Return [X, Y] of the center of cell containing provided text 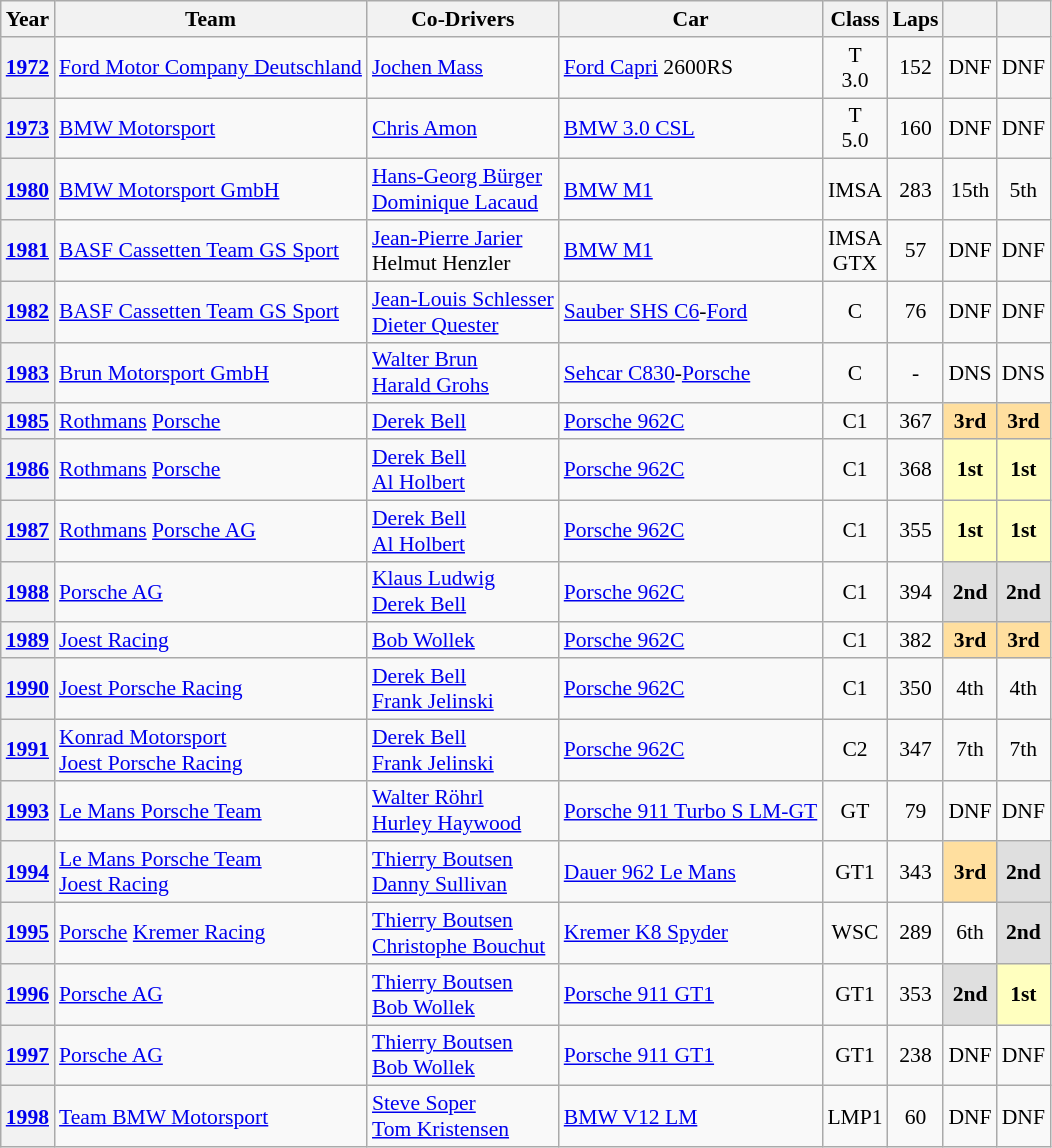
BMW Motorsport GmbH [210, 190]
Jean-Pierre Jarier Helmut Henzler [463, 250]
1987 [28, 530]
Kremer K8 Spyder [691, 934]
1980 [28, 190]
Konrad Motorsport Joest Porsche Racing [210, 750]
79 [916, 810]
1994 [28, 872]
WSC [854, 934]
Brun Motorsport GmbH [210, 372]
1973 [28, 128]
IMSA [854, 190]
BMW 3.0 CSL [691, 128]
Thierry Boutsen Danny Sullivan [463, 872]
Le Mans Porsche Team Joest Racing [210, 872]
Derek Bell [463, 422]
T5.0 [854, 128]
Year [28, 19]
1991 [28, 750]
Joest Porsche Racing [210, 688]
Class [854, 19]
Ford Capri 2600RS [691, 68]
347 [916, 750]
160 [916, 128]
367 [916, 422]
Walter Brun Harald Grohs [463, 372]
Hans-Georg Bürger Dominique Lacaud [463, 190]
1985 [28, 422]
BMW Motorsport [210, 128]
Le Mans Porsche Team [210, 810]
289 [916, 934]
60 [916, 1116]
Team BMW Motorsport [210, 1116]
Car [691, 19]
1983 [28, 372]
343 [916, 872]
Co-Drivers [463, 19]
Team [210, 19]
57 [916, 250]
1989 [28, 641]
368 [916, 470]
T3.0 [854, 68]
382 [916, 641]
1986 [28, 470]
Bob Wollek [463, 641]
6th [970, 934]
353 [916, 994]
238 [916, 1056]
Dauer 962 Le Mans [691, 872]
LMP1 [854, 1116]
Rothmans Porsche AG [210, 530]
1988 [28, 592]
Porsche 911 Turbo S LM-GT [691, 810]
Jochen Mass [463, 68]
1972 [28, 68]
1998 [28, 1116]
Sauber SHS C6-Ford [691, 312]
283 [916, 190]
IMSAGTX [854, 250]
Porsche Kremer Racing [210, 934]
1990 [28, 688]
1995 [28, 934]
Laps [916, 19]
- [916, 372]
1996 [28, 994]
Klaus Ludwig Derek Bell [463, 592]
5th [1024, 190]
Chris Amon [463, 128]
Ford Motor Company Deutschland [210, 68]
350 [916, 688]
Walter Röhrl Hurley Haywood [463, 810]
152 [916, 68]
Thierry Boutsen Christophe Bouchut [463, 934]
GT [854, 810]
1981 [28, 250]
76 [916, 312]
355 [916, 530]
C2 [854, 750]
1997 [28, 1056]
1993 [28, 810]
BMW V12 LM [691, 1116]
Joest Racing [210, 641]
15th [970, 190]
394 [916, 592]
Jean-Louis Schlesser Dieter Quester [463, 312]
1982 [28, 312]
Steve Soper Tom Kristensen [463, 1116]
Sehcar C830-Porsche [691, 372]
